Extract the (X, Y) coordinate from the center of the cell holding the provided text.  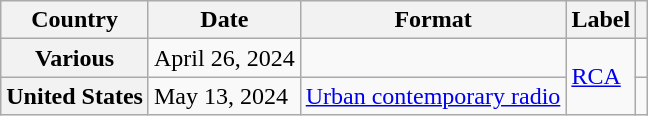
Country (75, 20)
Urban contemporary radio (433, 96)
Date (224, 20)
RCA (601, 77)
May 13, 2024 (224, 96)
Label (601, 20)
Various (75, 58)
April 26, 2024 (224, 58)
United States (75, 96)
Format (433, 20)
